Return the (X, Y) coordinate for the center point of the cell that contains the specified text.  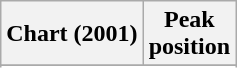
Peak position (189, 34)
Chart (2001) (72, 34)
